Find where the given text appears and provide that cell's center as (x, y) coordinate. 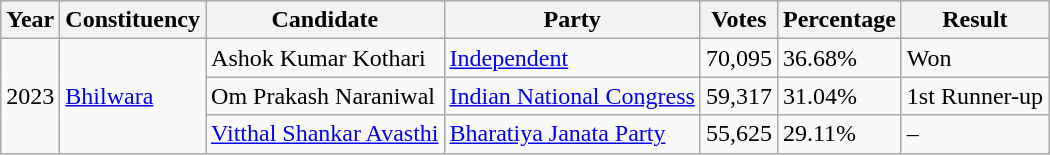
Percentage (839, 20)
Constituency (133, 20)
29.11% (839, 134)
Om Prakash Naraniwal (325, 96)
Independent (572, 58)
55,625 (738, 134)
Candidate (325, 20)
Result (974, 20)
Party (572, 20)
Ashok Kumar Kothari (325, 58)
2023 (30, 96)
70,095 (738, 58)
Votes (738, 20)
Year (30, 20)
59,317 (738, 96)
36.68% (839, 58)
Bhilwara (133, 96)
Indian National Congress (572, 96)
Won (974, 58)
– (974, 134)
31.04% (839, 96)
1st Runner-up (974, 96)
Bharatiya Janata Party (572, 134)
Vitthal Shankar Avasthi (325, 134)
